Locate the cell with the specified text and output its (x, y) center coordinate. 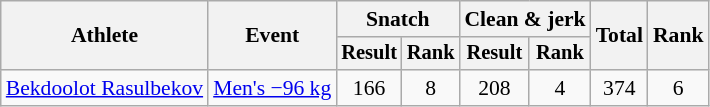
Event (272, 36)
Snatch (398, 19)
Bekdoolot Rasulbekov (104, 88)
208 (494, 88)
166 (369, 88)
6 (678, 88)
4 (560, 88)
8 (431, 88)
Clean & jerk (524, 19)
Men's −96 kg (272, 88)
Athlete (104, 36)
374 (620, 88)
Total (620, 36)
